For the text-containing cell, return its midpoint in (x, y) coordinate format. 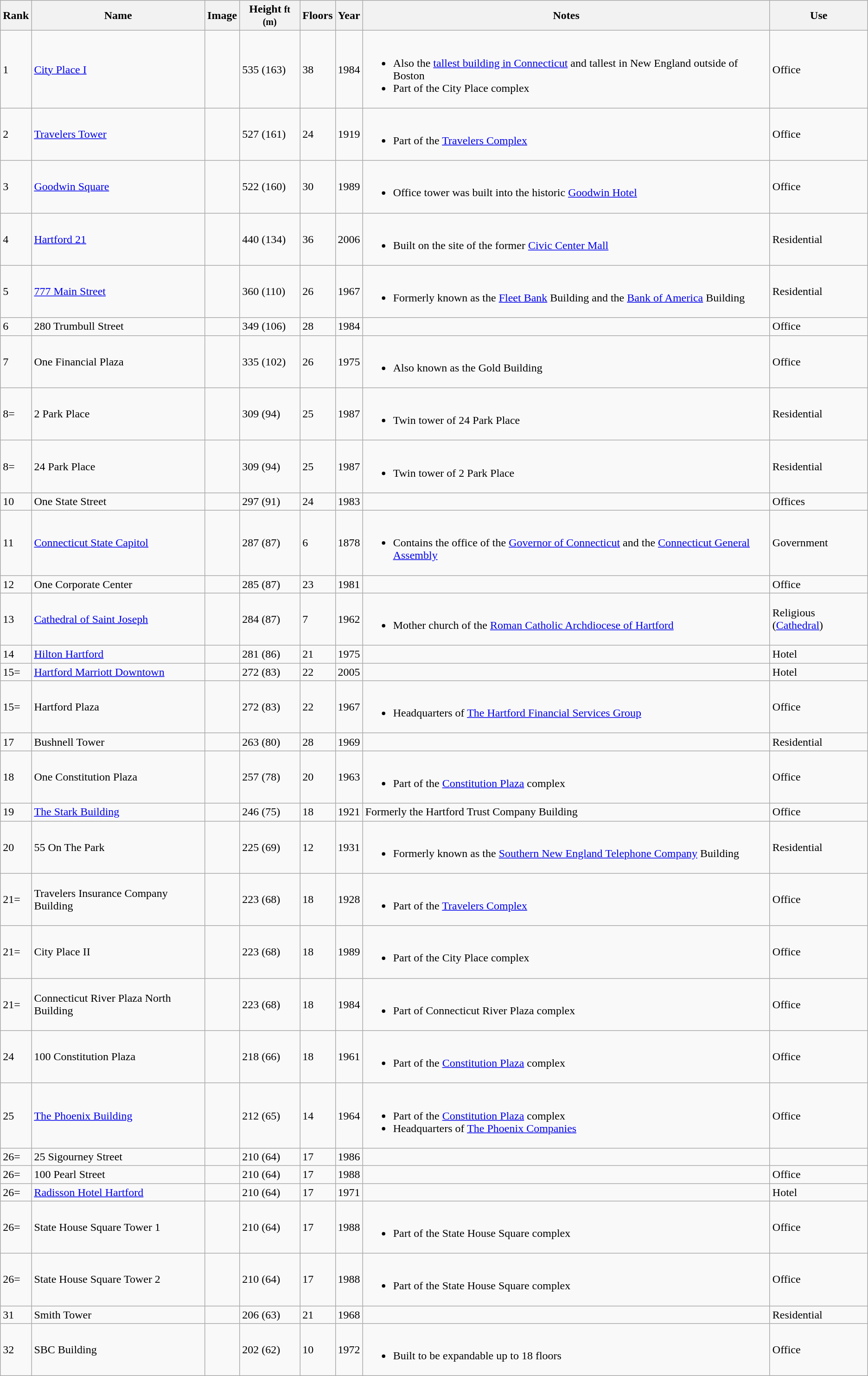
Hartford 21 (118, 239)
1986 (349, 1157)
One State Street (118, 501)
1928 (349, 900)
1921 (349, 812)
Part of the City Place complex (566, 952)
522 (160) (270, 186)
1969 (349, 742)
4 (16, 239)
Image (223, 16)
1931 (349, 847)
212 (65) (270, 1115)
3 (16, 186)
202 (62) (270, 1350)
Twin tower of 2 Park Place (566, 467)
38 (318, 70)
Smith Tower (118, 1315)
19 (16, 812)
280 Trumbull Street (118, 326)
City Place II (118, 952)
Travelers Insurance Company Building (118, 900)
1962 (349, 620)
1964 (349, 1115)
Connecticut State Capitol (118, 543)
Use (819, 16)
Part of the Constitution Plaza complexHeadquarters of The Phoenix Companies (566, 1115)
100 Pearl Street (118, 1174)
535 (163) (270, 70)
Built on the site of the former Civic Center Mall (566, 239)
Religious (Cathedral) (819, 620)
55 On The Park (118, 847)
Office tower was built into the historic Goodwin Hotel (566, 186)
32 (16, 1350)
206 (63) (270, 1315)
36 (318, 239)
100 Constitution Plaza (118, 1056)
1 (16, 70)
State House Square Tower 2 (118, 1280)
Floors (318, 16)
Built to be expandable up to 18 floors (566, 1350)
One Financial Plaza (118, 362)
Also the tallest building in Connecticut and tallest in New England outside of BostonPart of the City Place complex (566, 70)
287 (87) (270, 543)
Name (118, 16)
Formerly known as the Fleet Bank Building and the Bank of America Building (566, 291)
1961 (349, 1056)
2 Park Place (118, 414)
218 (66) (270, 1056)
Goodwin Square (118, 186)
One Corporate Center (118, 584)
Headquarters of The Hartford Financial Services Group (566, 707)
Rank (16, 16)
Hartford Plaza (118, 707)
360 (110) (270, 291)
2006 (349, 239)
1971 (349, 1192)
Contains the office of the Governor of Connecticut and the Connecticut General Assembly (566, 543)
Year (349, 16)
Hilton Hartford (118, 654)
Twin tower of 24 Park Place (566, 414)
The Stark Building (118, 812)
1963 (349, 777)
Bushnell Tower (118, 742)
1981 (349, 584)
Offices (819, 501)
335 (102) (270, 362)
Part of Connecticut River Plaza complex (566, 1005)
225 (69) (270, 847)
Mother church of the Roman Catholic Archdiocese of Hartford (566, 620)
13 (16, 620)
349 (106) (270, 326)
284 (87) (270, 620)
1968 (349, 1315)
30 (318, 186)
527 (161) (270, 134)
One Constitution Plaza (118, 777)
297 (91) (270, 501)
2 (16, 134)
Travelers Tower (118, 134)
Radisson Hotel Hartford (118, 1192)
1983 (349, 501)
11 (16, 543)
Cathedral of Saint Joseph (118, 620)
5 (16, 291)
1878 (349, 543)
Notes (566, 16)
1919 (349, 134)
263 (80) (270, 742)
281 (86) (270, 654)
257 (78) (270, 777)
25 Sigourney Street (118, 1157)
Hartford Marriott Downtown (118, 672)
City Place I (118, 70)
SBC Building (118, 1350)
777 Main Street (118, 291)
24 Park Place (118, 467)
The Phoenix Building (118, 1115)
Formerly the Hartford Trust Company Building (566, 812)
Connecticut River Plaza North Building (118, 1005)
285 (87) (270, 584)
2005 (349, 672)
31 (16, 1315)
Government (819, 543)
Also known as the Gold Building (566, 362)
1972 (349, 1350)
State House Square Tower 1 (118, 1227)
440 (134) (270, 239)
Formerly known as the Southern New England Telephone Company Building (566, 847)
Height ft (m) (270, 16)
23 (318, 584)
246 (75) (270, 812)
